From the cell containing the given text, extract its center point as [x, y] coordinate. 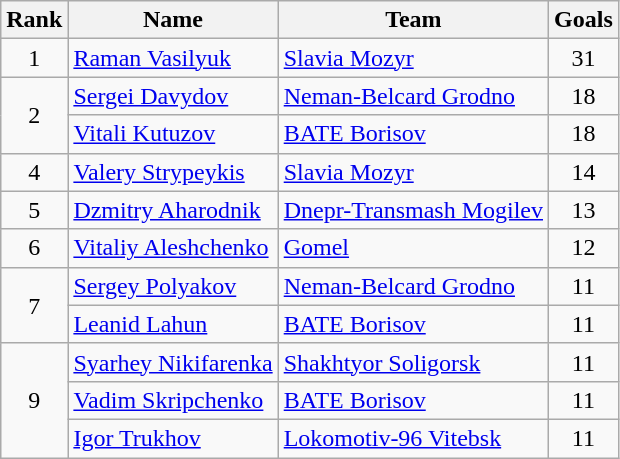
Vitali Kutuzov [173, 134]
12 [584, 248]
4 [34, 172]
Vadim Skripchenko [173, 400]
7 [34, 305]
Shakhtyor Soligorsk [413, 362]
31 [584, 58]
Vitaliy Aleshchenko [173, 248]
Leanid Lahun [173, 324]
Raman Vasilyuk [173, 58]
Rank [34, 20]
Dzmitry Aharodnik [173, 210]
Syarhey Nikifarenka [173, 362]
Dnepr-Transmash Mogilev [413, 210]
Sergei Davydov [173, 96]
9 [34, 400]
Lokomotiv-96 Vitebsk [413, 438]
Igor Trukhov [173, 438]
Team [413, 20]
14 [584, 172]
Name [173, 20]
1 [34, 58]
13 [584, 210]
Goals [584, 20]
Sergey Polyakov [173, 286]
2 [34, 115]
Valery Strypeykis [173, 172]
5 [34, 210]
Gomel [413, 248]
6 [34, 248]
